Detect which cell encompasses the target text, then output its (x, y) center coordinate. 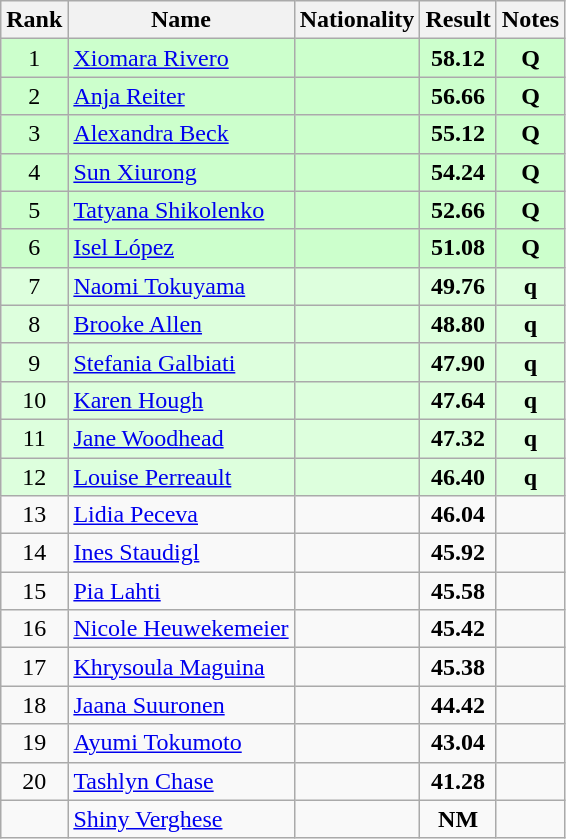
41.28 (458, 781)
1 (34, 58)
44.42 (458, 705)
Jaana Suuronen (181, 705)
Karen Hough (181, 400)
20 (34, 781)
13 (34, 515)
Tatyana Shikolenko (181, 210)
56.66 (458, 96)
8 (34, 324)
Xiomara Rivero (181, 58)
Nationality (357, 20)
16 (34, 629)
43.04 (458, 743)
47.64 (458, 400)
47.32 (458, 438)
3 (34, 134)
46.40 (458, 477)
Tashlyn Chase (181, 781)
5 (34, 210)
47.90 (458, 362)
Naomi Tokuyama (181, 286)
52.66 (458, 210)
58.12 (458, 58)
12 (34, 477)
NM (458, 819)
Sun Xiurong (181, 172)
Alexandra Beck (181, 134)
48.80 (458, 324)
11 (34, 438)
Louise Perreault (181, 477)
18 (34, 705)
46.04 (458, 515)
Ines Staudigl (181, 553)
Stefania Galbiati (181, 362)
9 (34, 362)
Lidia Peceva (181, 515)
45.92 (458, 553)
Shiny Verghese (181, 819)
45.58 (458, 591)
Name (181, 20)
2 (34, 96)
19 (34, 743)
55.12 (458, 134)
14 (34, 553)
54.24 (458, 172)
45.38 (458, 667)
Rank (34, 20)
Pia Lahti (181, 591)
17 (34, 667)
Brooke Allen (181, 324)
6 (34, 248)
51.08 (458, 248)
Ayumi Tokumoto (181, 743)
Result (458, 20)
Notes (530, 20)
Nicole Heuwekemeier (181, 629)
Isel López (181, 248)
4 (34, 172)
15 (34, 591)
10 (34, 400)
Khrysoula Maguina (181, 667)
7 (34, 286)
45.42 (458, 629)
49.76 (458, 286)
Jane Woodhead (181, 438)
Anja Reiter (181, 96)
